Determine the [X, Y] coordinate at the center of the cell enclosing the given text.  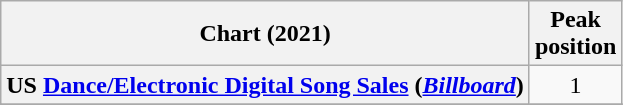
Peakposition [575, 34]
US Dance/Electronic Digital Song Sales (Billboard) [266, 85]
Chart (2021) [266, 34]
1 [575, 85]
